For the text-containing cell, return its midpoint in [x, y] coordinate format. 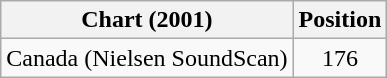
Position [340, 20]
176 [340, 58]
Canada (Nielsen SoundScan) [147, 58]
Chart (2001) [147, 20]
